Find where the given text appears and provide that cell's center as (X, Y) coordinate. 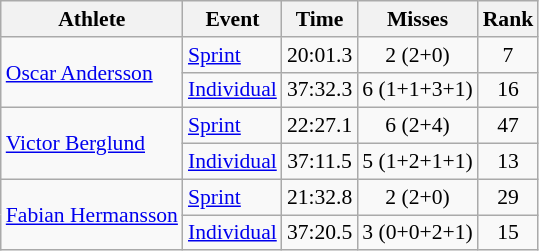
13 (508, 162)
47 (508, 126)
Misses (417, 19)
16 (508, 90)
20:01.3 (320, 55)
29 (508, 197)
6 (2+4) (417, 126)
Athlete (92, 19)
15 (508, 233)
Fabian Hermansson (92, 214)
Time (320, 19)
37:11.5 (320, 162)
3 (0+0+2+1) (417, 233)
Oscar Andersson (92, 72)
37:20.5 (320, 233)
6 (1+1+3+1) (417, 90)
Victor Berglund (92, 144)
22:27.1 (320, 126)
Event (232, 19)
37:32.3 (320, 90)
21:32.8 (320, 197)
7 (508, 55)
Rank (508, 19)
5 (1+2+1+1) (417, 162)
